Scan for the cell matching the given text and deliver its [x, y] coordinate at center. 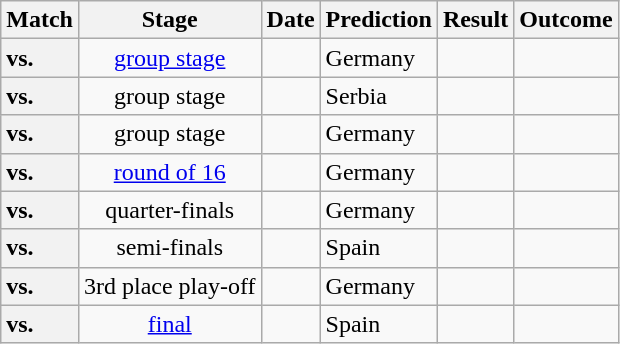
Outcome [566, 20]
round of 16 [170, 172]
Match [40, 20]
Date [290, 20]
Result [475, 20]
final [170, 324]
semi-finals [170, 248]
Stage [170, 20]
quarter-finals [170, 210]
3rd place play-off [170, 286]
Prediction [378, 20]
Serbia [378, 96]
